From the cell containing the given text, extract its center point as (x, y) coordinate. 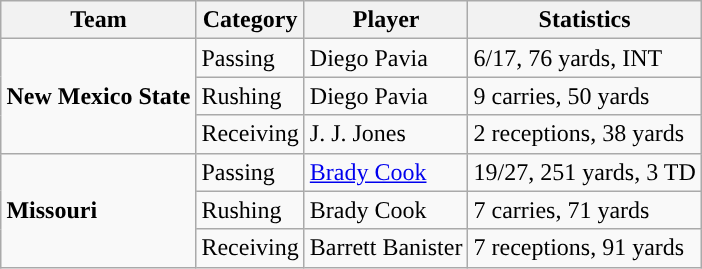
Missouri (98, 210)
Statistics (584, 20)
Category (250, 20)
9 carries, 50 yards (584, 96)
7 carries, 71 yards (584, 210)
Player (386, 20)
Barrett Banister (386, 248)
J. J. Jones (386, 134)
7 receptions, 91 yards (584, 248)
Team (98, 20)
19/27, 251 yards, 3 TD (584, 172)
2 receptions, 38 yards (584, 134)
New Mexico State (98, 96)
6/17, 76 yards, INT (584, 58)
